Search for the cell housing the specified text and yield its [x, y] center coordinate. 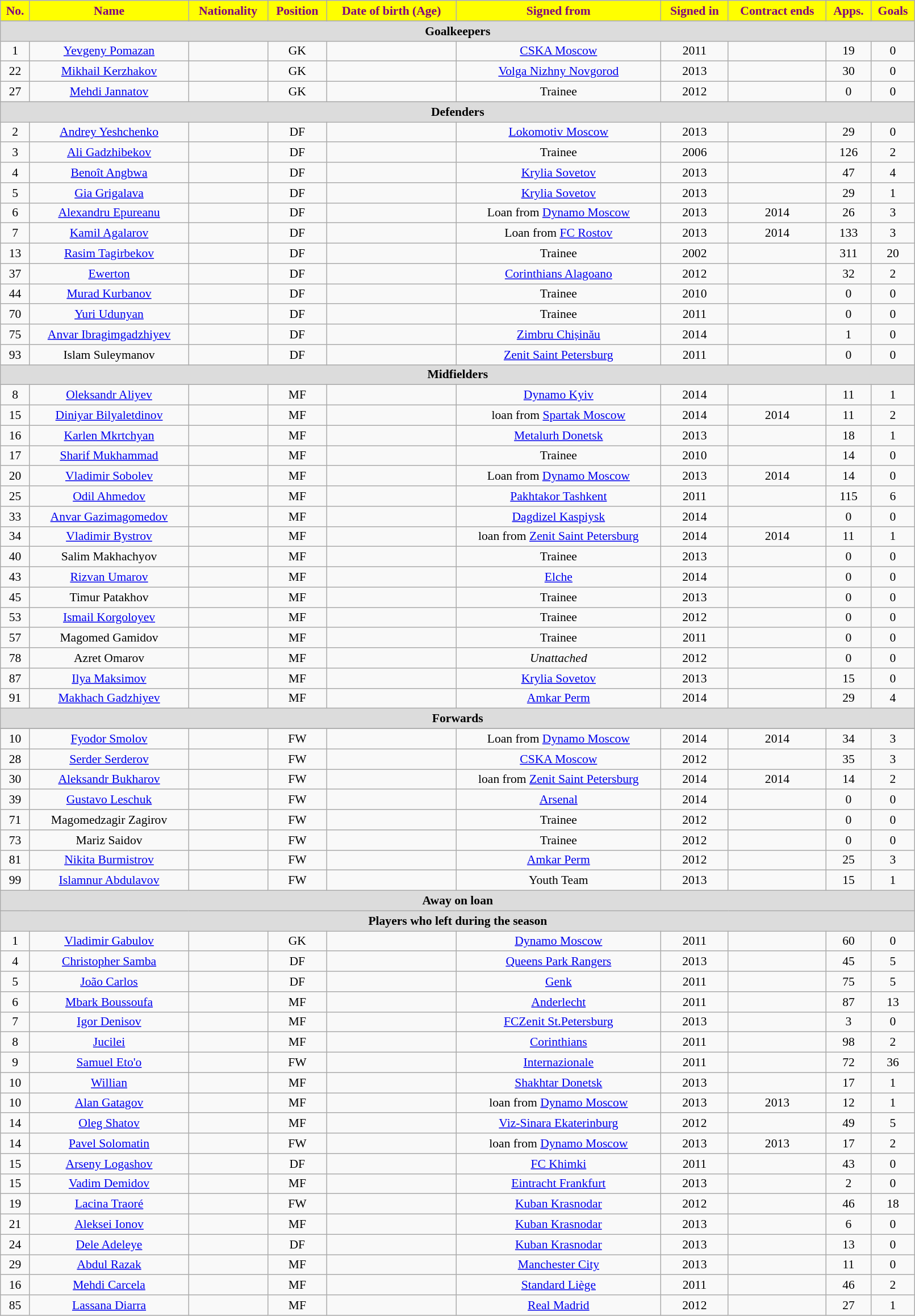
Ewerton [109, 274]
No. [15, 11]
2002 [695, 254]
Signed from [559, 11]
57 [15, 638]
28 [15, 759]
Elche [559, 577]
9 [15, 1063]
311 [849, 254]
Goals [893, 11]
12 [849, 1103]
Unattached [559, 658]
Lassana Diarra [109, 1305]
Dele Adeleye [109, 1244]
Vladimir Gabulov [109, 941]
Name [109, 11]
Aleksei Ionov [109, 1225]
Signed in [695, 11]
70 [15, 315]
32 [849, 274]
Vladimir Bystrov [109, 537]
Alan Gatagov [109, 1103]
Benoît Angbwa [109, 173]
Odil Ahmedov [109, 496]
Loan from FC Rostov [559, 233]
Manchester City [559, 1265]
Anvar Ibragimgadzhiyev [109, 334]
Nationality [228, 11]
Ismail Korgoloyev [109, 618]
Internazionale [559, 1063]
FC Khimki [559, 1164]
44 [15, 294]
Fyodor Smolov [109, 739]
Corinthians [559, 1042]
Rizvan Umarov [109, 577]
Karlen Mkrtchyan [109, 435]
133 [849, 233]
Metalurh Donetsk [559, 435]
2006 [695, 153]
85 [15, 1305]
loan from Spartak Moscow [559, 416]
Oleg Shatov [109, 1124]
Murad Kurbanov [109, 294]
Zenit Saint Petersburg [559, 355]
Arsenal [559, 800]
Contract ends [777, 11]
36 [893, 1063]
Queens Park Rangers [559, 962]
Yevgeny Pomazan [109, 51]
Date of birth (Age) [391, 11]
Islam Suleymanov [109, 355]
Salim Makhachyov [109, 557]
Aleksandr Bukharov [109, 779]
Dynamo Kyiv [559, 395]
Shakhtar Donetsk [559, 1083]
Kamil Agalarov [109, 233]
Position [297, 11]
Mehdi Carcela [109, 1285]
Real Madrid [559, 1305]
Goalkeepers [458, 31]
Mikhail Kerzhakov [109, 72]
Volga Nizhny Novgorod [559, 72]
Standard Liège [559, 1285]
Diniyar Bilyaletdinov [109, 416]
Ali Gadzhibekov [109, 153]
115 [849, 496]
Willian [109, 1083]
73 [15, 840]
22 [15, 72]
Arseny Logashov [109, 1164]
Andrey Yeshchenko [109, 132]
81 [15, 860]
Defenders [458, 112]
Christopher Samba [109, 962]
Lokomotiv Moscow [559, 132]
Pakhtakor Tashkent [559, 496]
Samuel Eto'o [109, 1063]
Pavel Solomatin [109, 1143]
Vladimir Sobolev [109, 476]
Rasim Tagirbekov [109, 254]
Abdul Razak [109, 1265]
126 [849, 153]
Jucilei [109, 1042]
Corinthians Alagoano [559, 274]
47 [849, 173]
71 [15, 820]
91 [15, 698]
72 [849, 1063]
Mehdi Jannatov [109, 92]
Genk [559, 982]
Serder Serderov [109, 759]
24 [15, 1244]
Away on loan [458, 901]
40 [15, 557]
Ilya Maksimov [109, 678]
37 [15, 274]
Apps. [849, 11]
78 [15, 658]
Oleksandr Aliyev [109, 395]
Igor Denisov [109, 1022]
Midfielders [458, 375]
53 [15, 618]
Alexandru Epureanu [109, 213]
Eintracht Frankfurt [559, 1184]
Viz-Sinara Ekaterinburg [559, 1124]
Makhach Gadzhiyev [109, 698]
Lacina Traoré [109, 1204]
33 [15, 517]
Forwards [458, 719]
Mariz Saidov [109, 840]
Zimbru Chișinău [559, 334]
Vadim Demidov [109, 1184]
Islamnur Abdulavov [109, 881]
FCZenit St.Petersburg [559, 1022]
98 [849, 1042]
49 [849, 1124]
39 [15, 800]
Azret Omarov [109, 658]
Timur Patakhov [109, 597]
60 [849, 941]
Players who left during the season [458, 921]
35 [849, 759]
Gia Grigalava [109, 193]
Nikita Burmistrov [109, 860]
93 [15, 355]
Anvar Gazimagomedov [109, 517]
Anderlecht [559, 1002]
Dynamo Moscow [559, 941]
Mbark Boussoufa [109, 1002]
Sharif Mukhammad [109, 456]
João Carlos [109, 982]
99 [15, 881]
Youth Team [559, 881]
Yuri Udunyan [109, 315]
26 [849, 213]
Magomedzagir Zagirov [109, 820]
21 [15, 1225]
Gustavo Leschuk [109, 800]
Dagdizel Kaspiysk [559, 517]
Magomed Gamidov [109, 638]
